Detect which cell encompasses the target text, then output its [x, y] center coordinate. 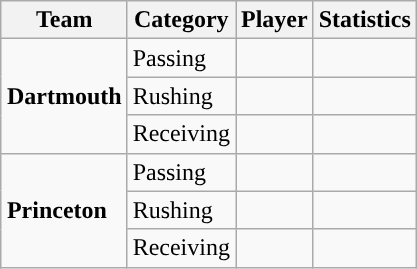
Team [64, 20]
Statistics [364, 20]
Princeton [64, 210]
Player [275, 20]
Dartmouth [64, 96]
Category [181, 20]
